Scan for the cell matching the given text and deliver its (x, y) coordinate at center. 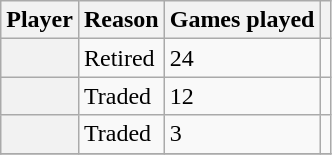
Reason (121, 20)
3 (242, 134)
12 (242, 96)
Games played (242, 20)
Retired (121, 58)
24 (242, 58)
Player (40, 20)
